For the text-containing cell, return its midpoint in (x, y) coordinate format. 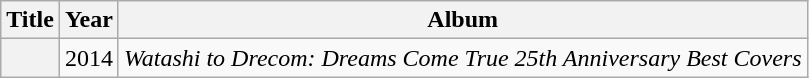
Title (30, 20)
2014 (88, 58)
Album (462, 20)
Year (88, 20)
Watashi to Drecom: Dreams Come True 25th Anniversary Best Covers (462, 58)
